Determine the (x, y) coordinate at the center of the cell enclosing the given text.  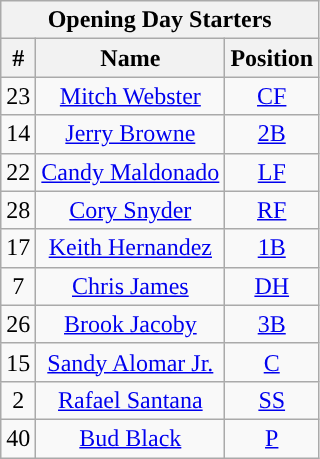
Brook Jacoby (130, 324)
15 (18, 362)
Rafael Santana (130, 400)
26 (18, 324)
14 (18, 134)
22 (18, 172)
Position (272, 58)
7 (18, 286)
Bud Black (130, 438)
Chris James (130, 286)
RF (272, 210)
Sandy Alomar Jr. (130, 362)
23 (18, 96)
# (18, 58)
28 (18, 210)
Jerry Browne (130, 134)
LF (272, 172)
1B (272, 248)
Keith Hernandez (130, 248)
Cory Snyder (130, 210)
Mitch Webster (130, 96)
17 (18, 248)
Name (130, 58)
P (272, 438)
Candy Maldonado (130, 172)
2 (18, 400)
Opening Day Starters (160, 20)
CF (272, 96)
40 (18, 438)
C (272, 362)
SS (272, 400)
2B (272, 134)
DH (272, 286)
3B (272, 324)
